Search for the cell housing the specified text and yield its [x, y] center coordinate. 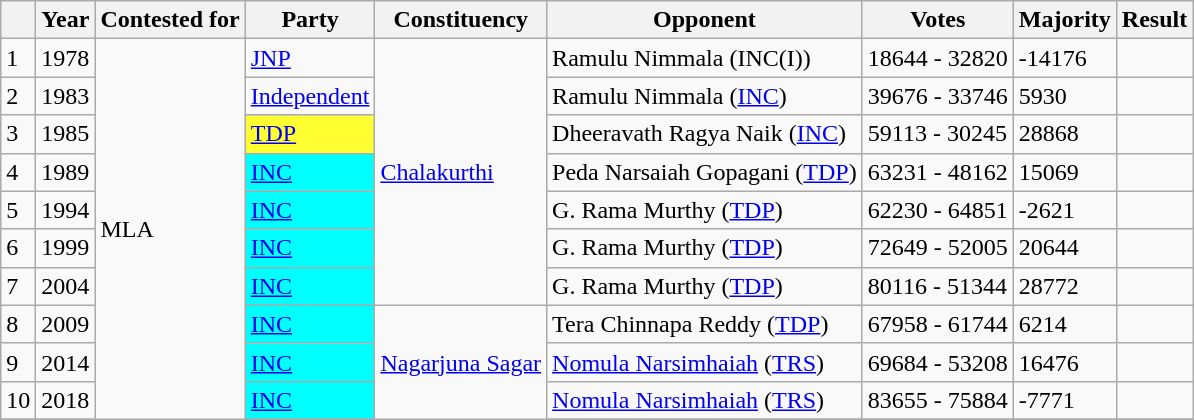
62230 - 64851 [938, 210]
9 [18, 362]
28868 [1064, 134]
4 [18, 172]
6 [18, 248]
39676 - 33746 [938, 96]
2004 [66, 286]
59113 - 30245 [938, 134]
-14176 [1064, 58]
Independent [310, 96]
2014 [66, 362]
Nagarjuna Sagar [461, 362]
Chalakurthi [461, 172]
Majority [1064, 20]
1983 [66, 96]
Tera Chinnapa Reddy (TDP) [705, 324]
63231 - 48162 [938, 172]
Dheeravath Ragya Naik (INC) [705, 134]
-7771 [1064, 400]
16476 [1064, 362]
1989 [66, 172]
69684 - 53208 [938, 362]
18644 - 32820 [938, 58]
Votes [938, 20]
5 [18, 210]
Party [310, 20]
Opponent [705, 20]
6214 [1064, 324]
1994 [66, 210]
Peda Narsaiah Gopagani (TDP) [705, 172]
-2621 [1064, 210]
Year [66, 20]
2018 [66, 400]
1 [18, 58]
1978 [66, 58]
80116 - 51344 [938, 286]
10 [18, 400]
Constituency [461, 20]
2009 [66, 324]
Ramulu Nimmala (INC) [705, 96]
TDP [310, 134]
Ramulu Nimmala (INC(I)) [705, 58]
3 [18, 134]
Result [1154, 20]
JNP [310, 58]
5930 [1064, 96]
83655 - 75884 [938, 400]
Contested for [170, 20]
28772 [1064, 286]
8 [18, 324]
1985 [66, 134]
67958 - 61744 [938, 324]
15069 [1064, 172]
1999 [66, 248]
72649 - 52005 [938, 248]
20644 [1064, 248]
2 [18, 96]
MLA [170, 230]
7 [18, 286]
